From the cell containing the given text, extract its center point as (X, Y) coordinate. 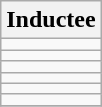
Inductee (51, 20)
